Locate the cell with the specified text and output its (X, Y) center coordinate. 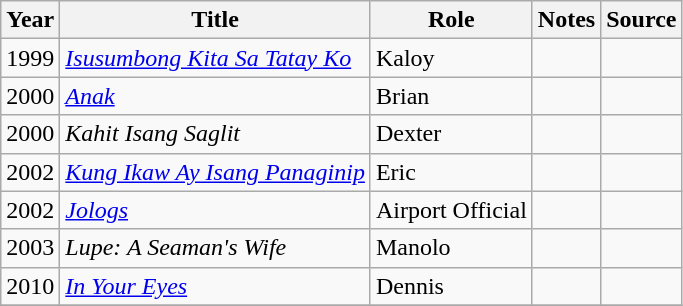
Manolo (451, 248)
Dennis (451, 286)
1999 (30, 58)
Kaloy (451, 58)
Role (451, 20)
Kahit Isang Saglit (216, 134)
Anak (216, 96)
Jologs (216, 210)
In Your Eyes (216, 286)
Lupe: A Seaman's Wife (216, 248)
Isusumbong Kita Sa Tatay Ko (216, 58)
Year (30, 20)
Dexter (451, 134)
Kung Ikaw Ay Isang Panaginip (216, 172)
Airport Official (451, 210)
2003 (30, 248)
2010 (30, 286)
Notes (566, 20)
Source (642, 20)
Eric (451, 172)
Brian (451, 96)
Title (216, 20)
